Return the (X, Y) coordinate for the center point of the cell that contains the specified text.  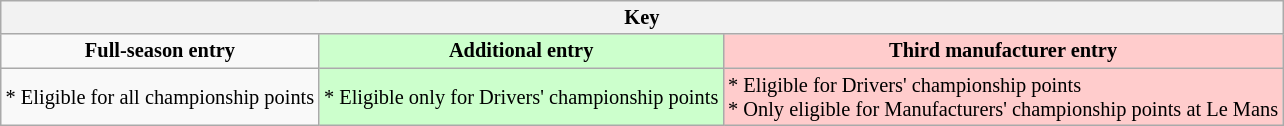
Third manufacturer entry (1003, 51)
Full-season entry (160, 51)
* Eligible only for Drivers' championship points (521, 97)
* Eligible for Drivers' championship points* Only eligible for Manufacturers' championship points at Le Mans (1003, 97)
Key (642, 17)
* Eligible for all championship points (160, 97)
Additional entry (521, 51)
